Find where the given text appears and provide that cell's center as (x, y) coordinate. 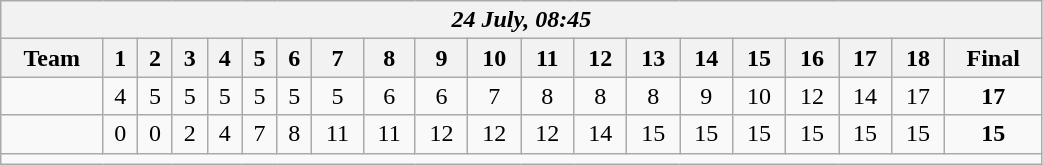
16 (812, 58)
13 (654, 58)
1 (120, 58)
Final (993, 58)
Team (52, 58)
3 (190, 58)
18 (918, 58)
24 July, 08:45 (522, 20)
